Return the (x, y) coordinate for the center point of the cell that contains the specified text.  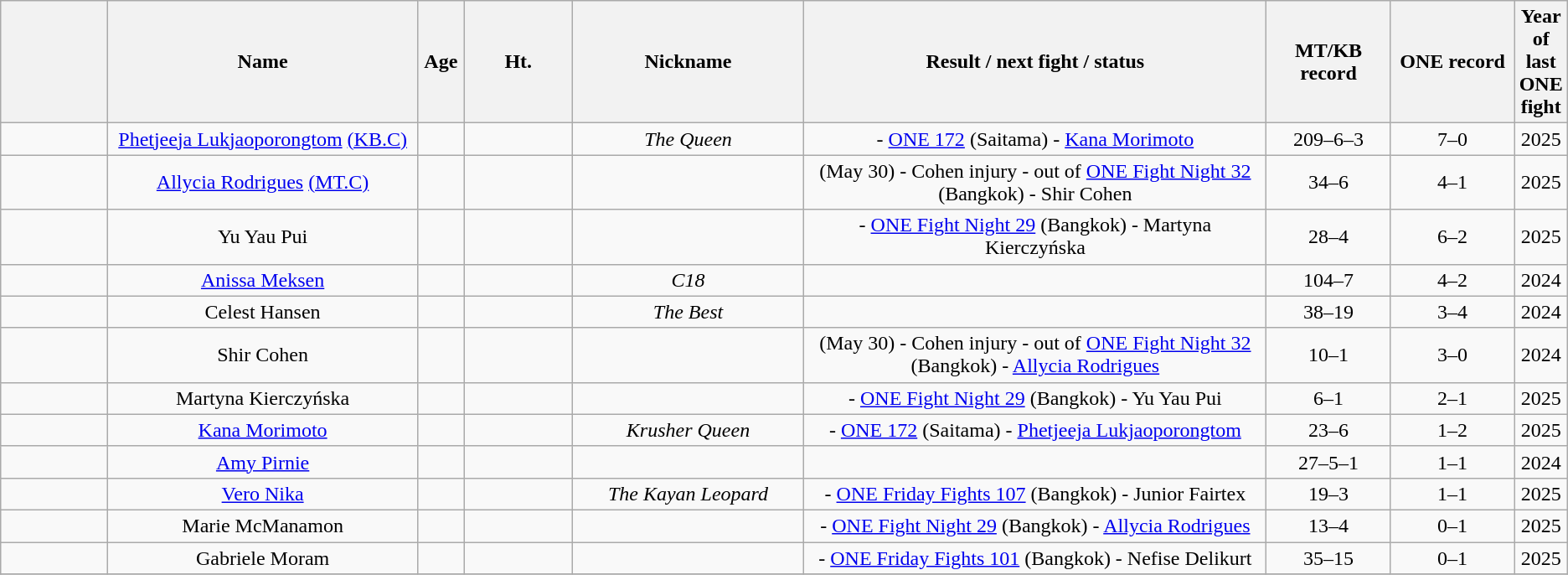
Shir Cohen (263, 355)
- ONE Fight Night 29 (Bangkok) - Yu Yau Pui (1035, 398)
23–6 (1328, 430)
MT/KB record (1328, 62)
6–2 (1452, 236)
10–1 (1328, 355)
35–15 (1328, 557)
27–5–1 (1328, 462)
38–19 (1328, 312)
34–6 (1328, 183)
19–3 (1328, 494)
Gabriele Moram (263, 557)
2–1 (1452, 398)
- ONE Friday Fights 101 (Bangkok) - Nefise Delikurt (1035, 557)
3–4 (1452, 312)
Yu Yau Pui (263, 236)
209–6–3 (1328, 139)
4–1 (1452, 183)
- ONE 172 (Saitama) - Kana Morimoto (1035, 139)
Vero Nika (263, 494)
Kana Morimoto (263, 430)
28–4 (1328, 236)
Name (263, 62)
C18 (689, 280)
Nickname (689, 62)
- ONE Friday Fights 107 (Bangkok) - Junior Fairtex (1035, 494)
3–0 (1452, 355)
Celest Hansen (263, 312)
Age (441, 62)
Martyna Kierczyńska (263, 398)
4–2 (1452, 280)
- ONE Fight Night 29 (Bangkok) - Allycia Rodrigues (1035, 526)
Phetjeeja Lukjaoporongtom (KB.C) (263, 139)
- ONE Fight Night 29 (Bangkok) - Martyna Kierczyńska (1035, 236)
6–1 (1328, 398)
Krusher Queen (689, 430)
Amy Pirnie (263, 462)
1–2 (1452, 430)
The Queen (689, 139)
ONE record (1452, 62)
The Kayan Leopard (689, 494)
Result / next fight / status (1035, 62)
Allycia Rodrigues (MT.C) (263, 183)
(May 30) - Cohen injury - out of ONE Fight Night 32 (Bangkok) - Shir Cohen (1035, 183)
13–4 (1328, 526)
104–7 (1328, 280)
Anissa Meksen (263, 280)
Year of last ONE fight (1541, 62)
The Best (689, 312)
(May 30) - Cohen injury - out of ONE Fight Night 32 (Bangkok) - Allycia Rodrigues (1035, 355)
Ht. (518, 62)
- ONE 172 (Saitama) - Phetjeeja Lukjaoporongtom (1035, 430)
7–0 (1452, 139)
Marie McManamon (263, 526)
